Capture the cell that displays the provided text and extract its [X, Y] central coordinate. 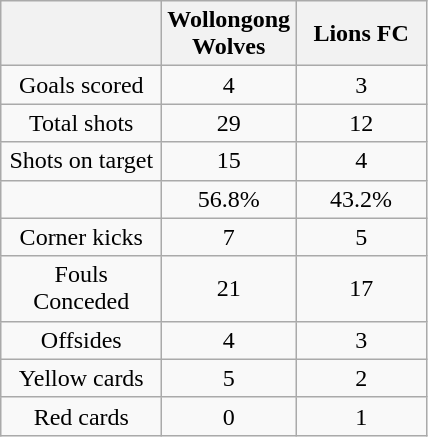
0 [229, 416]
21 [229, 288]
56.8% [229, 199]
17 [362, 288]
Wollongong Wolves [229, 34]
Yellow cards [82, 378]
43.2% [362, 199]
Red cards [82, 416]
29 [229, 123]
Offsides [82, 340]
2 [362, 378]
15 [229, 161]
7 [229, 237]
Goals scored [82, 85]
Fouls Conceded [82, 288]
Corner kicks [82, 237]
Shots on target [82, 161]
12 [362, 123]
Lions FC [362, 34]
Total shots [82, 123]
1 [362, 416]
